Locate the cell with the specified text and output its [X, Y] center coordinate. 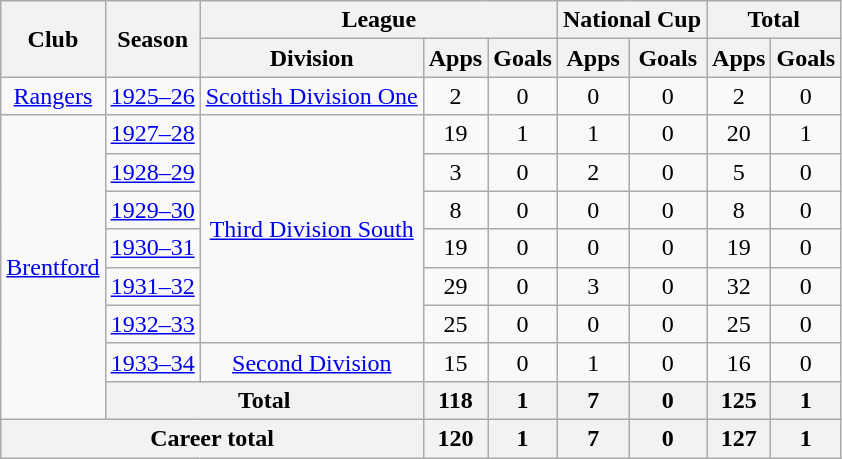
120 [455, 438]
1928–29 [152, 172]
1933–34 [152, 362]
1929–30 [152, 210]
5 [739, 172]
20 [739, 134]
118 [455, 400]
1925–26 [152, 96]
Brentford [53, 267]
32 [739, 286]
15 [455, 362]
Career total [212, 438]
1932–33 [152, 324]
Third Division South [312, 229]
29 [455, 286]
127 [739, 438]
Rangers [53, 96]
National Cup [632, 20]
1927–28 [152, 134]
League [378, 20]
Division [312, 58]
Club [53, 39]
1930–31 [152, 248]
16 [739, 362]
125 [739, 400]
Season [152, 39]
Second Division [312, 362]
1931–32 [152, 286]
Scottish Division One [312, 96]
